Scan for the cell matching the given text and deliver its [x, y] coordinate at center. 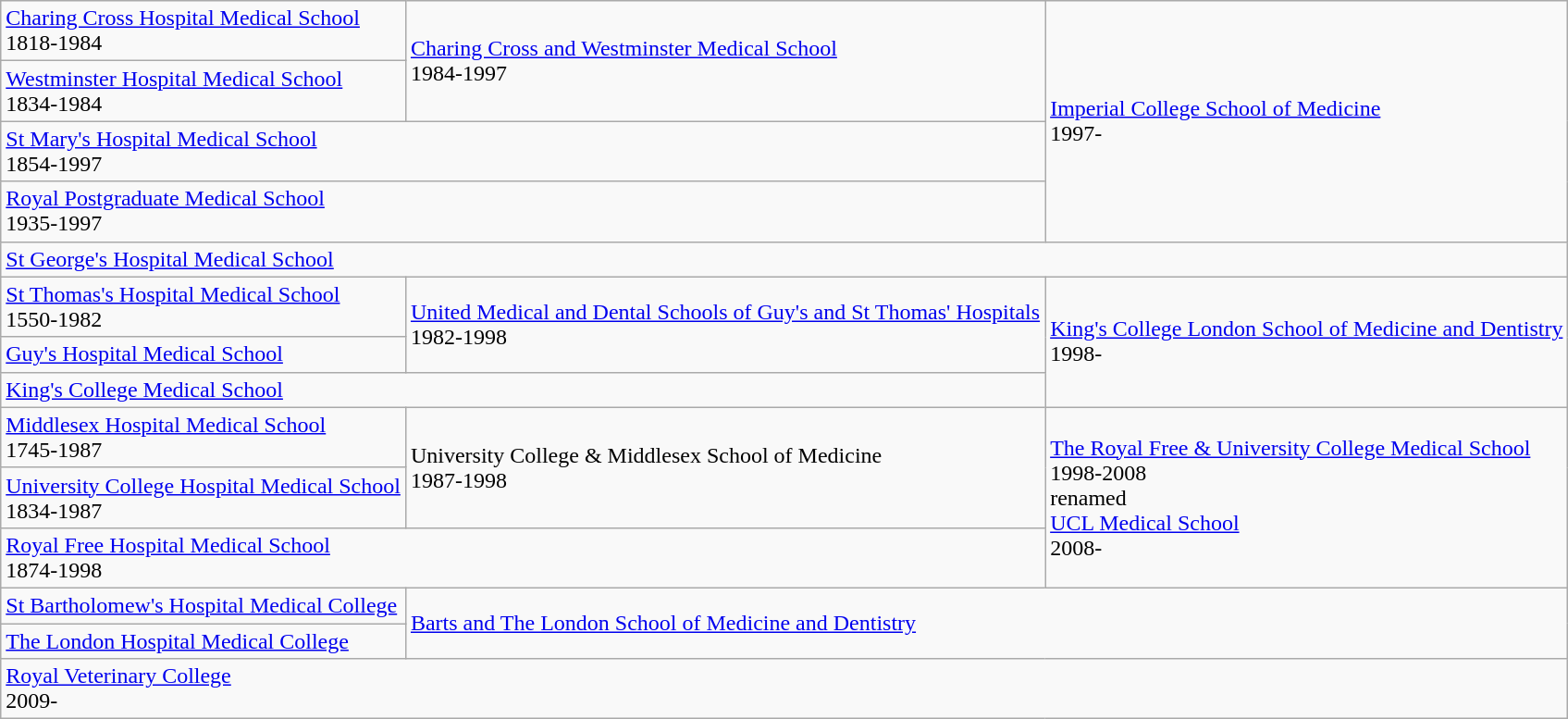
St George's Hospital Medical School [784, 259]
The London Hospital Medical College [204, 641]
Westminster Hospital Medical School1834-1984 [204, 91]
King's College Medical School [524, 390]
King's College London School of Medicine and Dentistry1998- [1306, 342]
St Thomas's Hospital Medical School1550-1982 [204, 307]
United Medical and Dental Schools of Guy's and St Thomas' Hospitals1982-1998 [725, 324]
Imperial College School of Medicine1997- [1306, 121]
Charing Cross and Westminster Medical School1984-1997 [725, 61]
The Royal Free & University College Medical School1998-2008renamedUCL Medical School2008- [1306, 498]
University College & Middlesex School of Medicine1987-1998 [725, 467]
Barts and The London School of Medicine and Dentistry [986, 623]
University College Hospital Medical School 1834-1987 [204, 498]
Charing Cross Hospital Medical School1818-1984 [204, 31]
Middlesex Hospital Medical School1745-1987 [204, 437]
Royal Free Hospital Medical School1874-1998 [524, 557]
Guy's Hospital Medical School [204, 354]
Royal Postgraduate Medical School1935-1997 [524, 211]
Royal Veterinary College 2009- [784, 688]
St Mary's Hospital Medical School1854-1997 [524, 152]
St Bartholomew's Hospital Medical College [204, 605]
